Search for the cell housing the specified text and yield its (x, y) center coordinate. 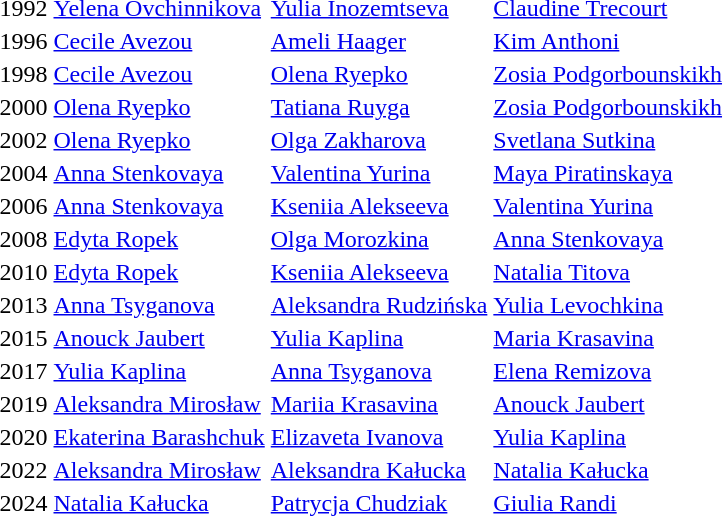
Ekaterina Barashchuk (159, 437)
Olga Zakharova (379, 140)
Ameli Haager (379, 41)
Aleksandra Rudzińska (379, 305)
Olga Morozkina (379, 239)
Mariia Krasavina (379, 404)
Elizaveta Ivanova (379, 437)
Valentina Yurina (379, 173)
Tatiana Ruyga (379, 107)
Aleksandra Kałucka (379, 470)
Anouck Jaubert (159, 338)
